Locate the cell with the specified text and output its (x, y) center coordinate. 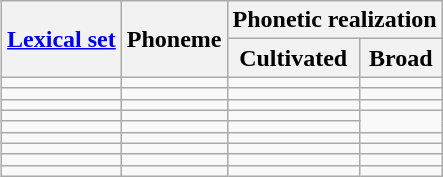
Cultivated (293, 58)
Lexical set (62, 39)
Broad (400, 58)
Phoneme (174, 39)
Phonetic realization (334, 20)
